Extract the (x, y) coordinate from the center of the cell holding the provided text.  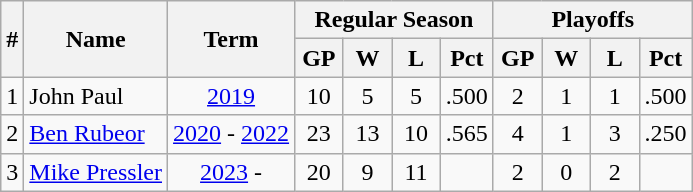
Name (96, 39)
.250 (666, 134)
Regular Season (394, 20)
2019 (232, 96)
John Paul (96, 96)
20 (320, 172)
2023 - (232, 172)
4 (518, 134)
11 (416, 172)
.565 (466, 134)
Mike Pressler (96, 172)
Playoffs (592, 20)
Term (232, 39)
13 (368, 134)
23 (320, 134)
9 (368, 172)
0 (566, 172)
# (12, 39)
2020 - 2022 (232, 134)
Ben Rubeor (96, 134)
